Return the [X, Y] coordinate for the center point of the cell that contains the specified text.  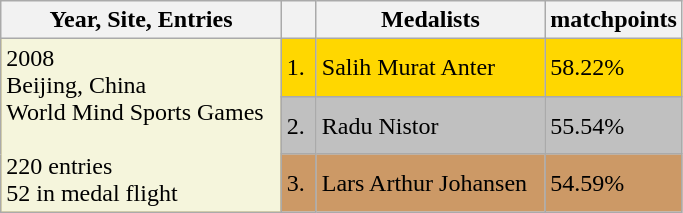
Salih Murat Anter [430, 68]
Medalists [430, 20]
1. [298, 68]
55.54% [614, 125]
2008Beijing, China World Mind Sports Games 220 entries 52 in medal flight [141, 126]
Lars Arthur Johansen [430, 183]
Year, Site, Entries [141, 20]
58.22% [614, 68]
3. [298, 183]
54.59% [614, 183]
Radu Nistor [430, 125]
2. [298, 125]
matchpoints [614, 20]
